Provide the [x, y] coordinate of the cell's center where the given text is located.  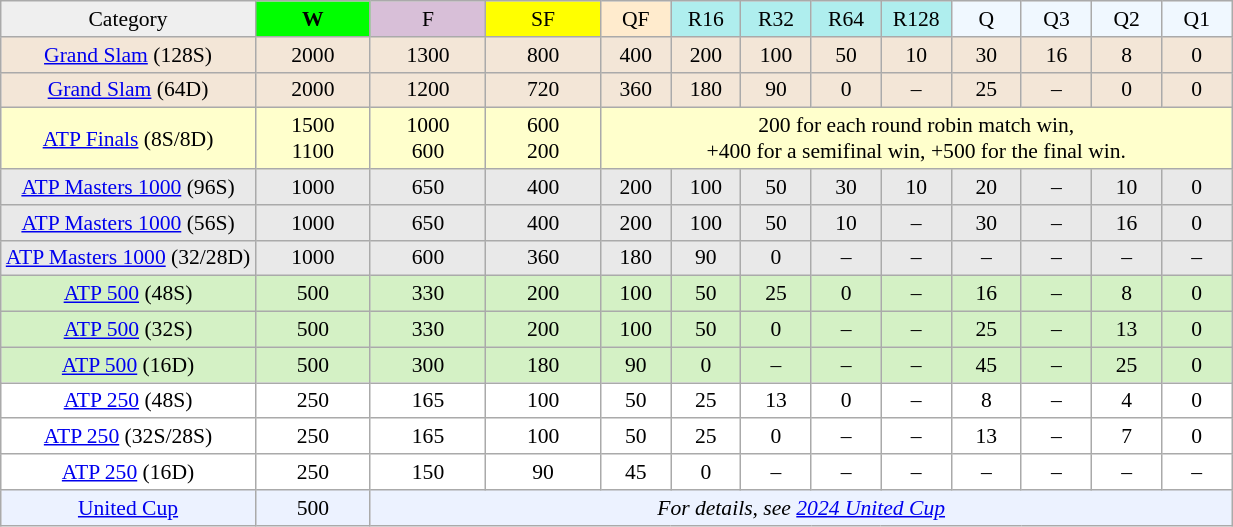
ATP Finals (8S/8D) [128, 138]
300 [428, 365]
ATP 250 (32S/28S) [128, 437]
ATP 500 (16D) [128, 365]
Q2 [1127, 19]
600 [428, 258]
ATP 500 (32S) [128, 330]
F [428, 19]
QF [636, 19]
Q [986, 19]
150 [428, 472]
ATP 500 (48S) [128, 294]
1300 [428, 55]
ATP 250 (16D) [128, 472]
ATP Masters 1000 (96S) [128, 187]
ATP 250 (48S) [128, 401]
For details, see 2024 United Cup [800, 508]
1000 600 [428, 138]
R16 [706, 19]
Grand Slam (128S) [128, 55]
1500 1100 [312, 138]
ATP Masters 1000 (56S) [128, 223]
ATP Masters 1000 (32/28D) [128, 258]
200 for each round robin match win,+400 for a semifinal win, +500 for the final win. [916, 138]
7 [1127, 437]
Q1 [1197, 19]
1200 [428, 90]
W [312, 19]
20 [986, 187]
Category [128, 19]
4 [1127, 401]
Q3 [1056, 19]
R128 [916, 19]
R32 [776, 19]
600 200 [544, 138]
United Cup [128, 508]
Grand Slam (64D) [128, 90]
720 [544, 90]
SF [544, 19]
800 [544, 55]
R64 [846, 19]
